Search for the cell housing the specified text and yield its [x, y] center coordinate. 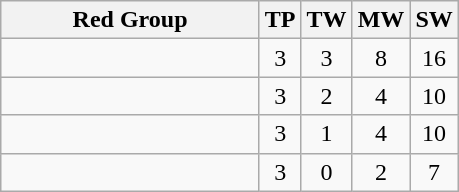
TP [280, 20]
8 [381, 58]
MW [381, 20]
1 [326, 134]
0 [326, 172]
SW [434, 20]
Red Group [130, 20]
7 [434, 172]
TW [326, 20]
16 [434, 58]
